For the text-containing cell, return its midpoint in [X, Y] coordinate format. 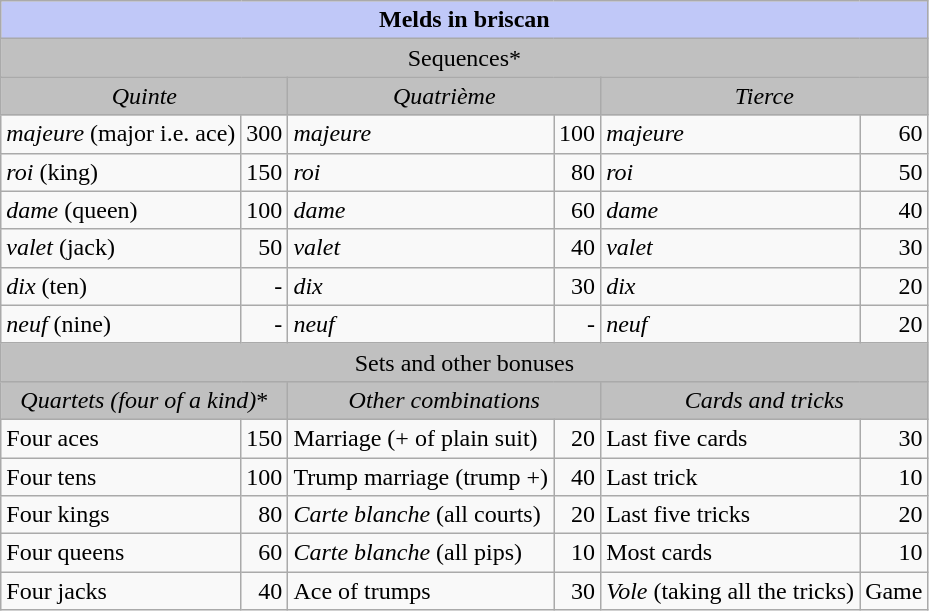
Quinte [144, 96]
dame (queen) [121, 210]
Quatrième [444, 96]
roi (king) [121, 172]
Game [894, 591]
Four aces [121, 438]
Four jacks [121, 591]
300 [264, 134]
Marriage (+ of plain suit) [421, 438]
Four queens [121, 553]
neuf (nine) [121, 324]
Carte blanche (all pips) [421, 553]
Four kings [121, 515]
Four tens [121, 477]
Carte blanche (all courts) [421, 515]
Last five cards [730, 438]
Quartets (four of a kind)* [144, 400]
Sets and other bonuses [464, 362]
Ace of trumps [421, 591]
Trump marriage (trump +) [421, 477]
valet (jack) [121, 248]
Most cards [730, 553]
Vole (taking all the tricks) [730, 591]
Melds in briscan [464, 20]
Last trick [730, 477]
Cards and tricks [764, 400]
Tierce [764, 96]
Last five tricks [730, 515]
Other combinations [444, 400]
Sequences* [464, 58]
majeure (major i.e. ace) [121, 134]
dix (ten) [121, 286]
